Locate the cell with the specified text and output its [X, Y] center coordinate. 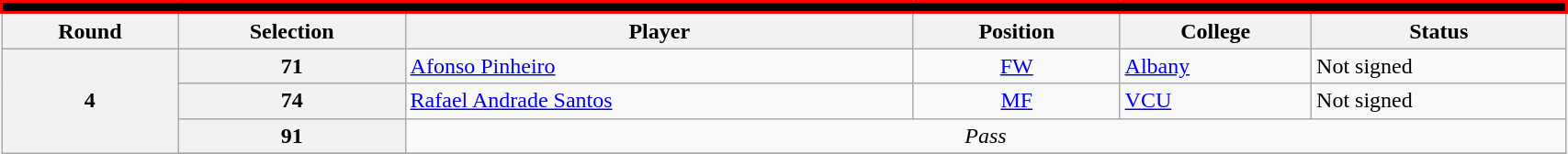
74 [292, 101]
Selection [292, 31]
Rafael Andrade Santos [660, 101]
Round [90, 31]
4 [90, 101]
91 [292, 136]
Albany [1216, 66]
Status [1438, 31]
Afonso Pinheiro [660, 66]
College [1216, 31]
Position [1016, 31]
MF [1016, 101]
FW [1016, 66]
Pass [986, 136]
71 [292, 66]
VCU [1216, 101]
Player [660, 31]
